Extract the [X, Y] coordinate from the center of the cell holding the provided text.  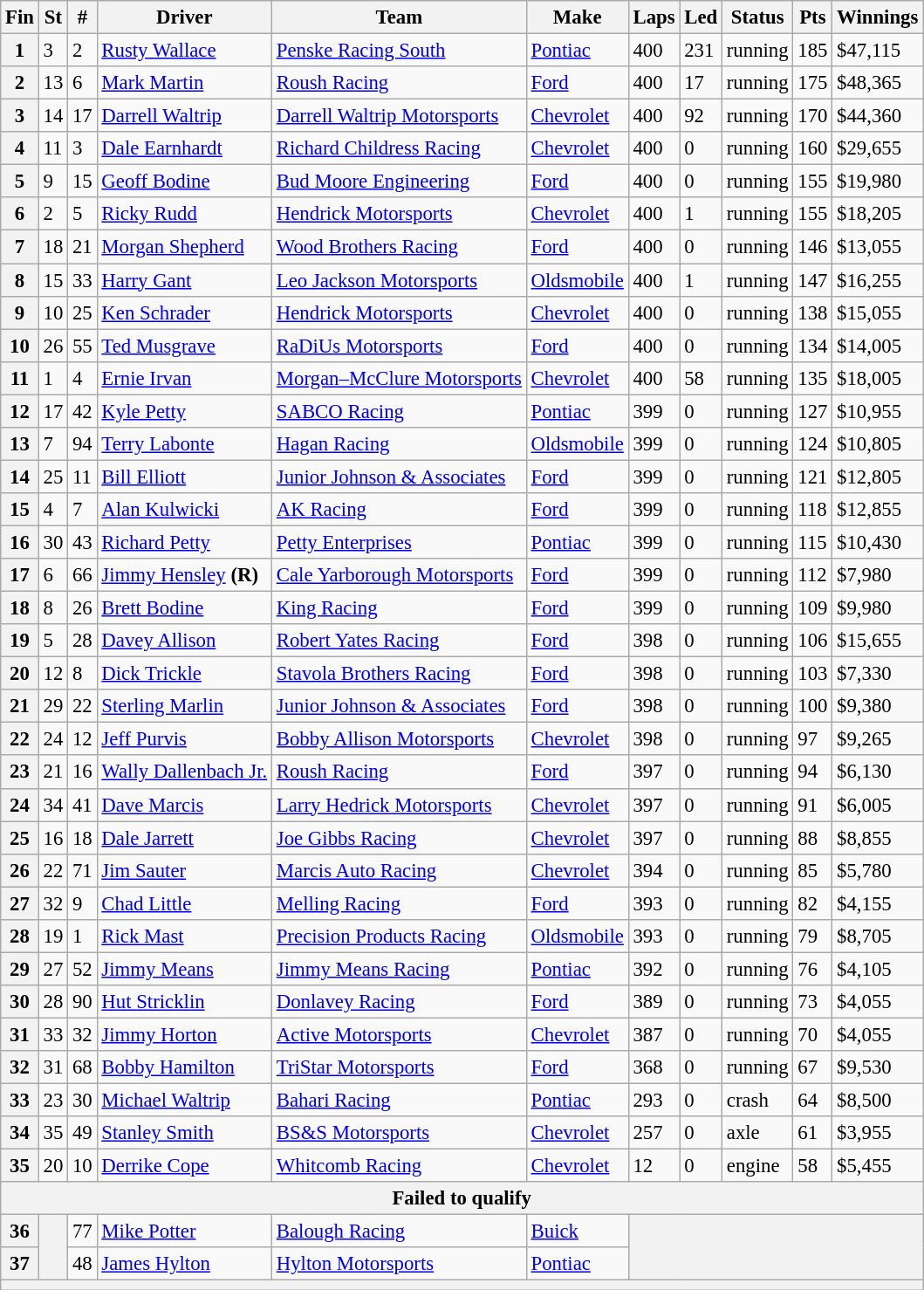
James Hylton [184, 1265]
Jimmy Means [184, 969]
85 [813, 870]
Penske Racing South [399, 51]
115 [813, 542]
Fin [20, 17]
67 [813, 1067]
Wally Dallenbach Jr. [184, 772]
$8,705 [878, 937]
Petty Enterprises [399, 542]
Failed to qualify [462, 1198]
61 [813, 1133]
97 [813, 739]
Harry Gant [184, 280]
$47,115 [878, 51]
$10,955 [878, 411]
71 [82, 870]
Richard Petty [184, 542]
Pts [813, 17]
BS&S Motorsports [399, 1133]
147 [813, 280]
36 [20, 1232]
Rusty Wallace [184, 51]
$13,055 [878, 247]
$6,130 [878, 772]
$44,360 [878, 116]
73 [813, 1002]
Leo Jackson Motorsports [399, 280]
37 [20, 1265]
389 [654, 1002]
Jimmy Means Racing [399, 969]
112 [813, 575]
crash [757, 1101]
Ricky Rudd [184, 214]
Cale Yarborough Motorsports [399, 575]
43 [82, 542]
175 [813, 83]
$48,365 [878, 83]
$5,780 [878, 870]
Active Motorsports [399, 1034]
St [52, 17]
Buick [578, 1232]
Sterling Marlin [184, 706]
Mike Potter [184, 1232]
Jimmy Horton [184, 1034]
124 [813, 444]
Whitcomb Racing [399, 1166]
$3,955 [878, 1133]
$16,255 [878, 280]
Dale Earnhardt [184, 148]
Donlavey Racing [399, 1002]
66 [82, 575]
Bobby Hamilton [184, 1067]
134 [813, 346]
axle [757, 1133]
Stavola Brothers Racing [399, 674]
$14,005 [878, 346]
Davey Allison [184, 641]
SABCO Racing [399, 411]
90 [82, 1002]
$9,265 [878, 739]
Melling Racing [399, 903]
Alan Kulwicki [184, 510]
Geoff Bodine [184, 182]
42 [82, 411]
135 [813, 378]
118 [813, 510]
Dave Marcis [184, 805]
Hylton Motorsports [399, 1265]
$9,380 [878, 706]
Mark Martin [184, 83]
76 [813, 969]
Jim Sauter [184, 870]
Winnings [878, 17]
368 [654, 1067]
$10,430 [878, 542]
# [82, 17]
Hut Stricklin [184, 1002]
$18,205 [878, 214]
Brett Bodine [184, 608]
231 [702, 51]
52 [82, 969]
103 [813, 674]
Rick Mast [184, 937]
Jeff Purvis [184, 739]
King Racing [399, 608]
387 [654, 1034]
185 [813, 51]
Dale Jarrett [184, 838]
$15,655 [878, 641]
$5,455 [878, 1166]
Team [399, 17]
Chad Little [184, 903]
$29,655 [878, 148]
49 [82, 1133]
Marcis Auto Racing [399, 870]
$8,855 [878, 838]
79 [813, 937]
Bobby Allison Motorsports [399, 739]
Ernie Irvan [184, 378]
Robert Yates Racing [399, 641]
160 [813, 148]
Dick Trickle [184, 674]
Stanley Smith [184, 1133]
127 [813, 411]
68 [82, 1067]
106 [813, 641]
RaDiUs Motorsports [399, 346]
$8,500 [878, 1101]
TriStar Motorsports [399, 1067]
Michael Waltrip [184, 1101]
Terry Labonte [184, 444]
Bud Moore Engineering [399, 182]
82 [813, 903]
Ted Musgrave [184, 346]
146 [813, 247]
Morgan–McClure Motorsports [399, 378]
Morgan Shepherd [184, 247]
Joe Gibbs Racing [399, 838]
Make [578, 17]
Balough Racing [399, 1232]
Wood Brothers Racing [399, 247]
88 [813, 838]
257 [654, 1133]
92 [702, 116]
394 [654, 870]
Bill Elliott [184, 477]
Jimmy Hensley (R) [184, 575]
Larry Hedrick Motorsports [399, 805]
77 [82, 1232]
$10,805 [878, 444]
$18,005 [878, 378]
121 [813, 477]
138 [813, 312]
AK Racing [399, 510]
109 [813, 608]
Hagan Racing [399, 444]
Darrell Waltrip [184, 116]
Driver [184, 17]
$6,005 [878, 805]
55 [82, 346]
Bahari Racing [399, 1101]
Precision Products Racing [399, 937]
$9,530 [878, 1067]
392 [654, 969]
70 [813, 1034]
Laps [654, 17]
$15,055 [878, 312]
$7,980 [878, 575]
$4,105 [878, 969]
41 [82, 805]
$12,855 [878, 510]
Richard Childress Racing [399, 148]
Ken Schrader [184, 312]
$19,980 [878, 182]
Status [757, 17]
48 [82, 1265]
$4,155 [878, 903]
Darrell Waltrip Motorsports [399, 116]
$12,805 [878, 477]
engine [757, 1166]
170 [813, 116]
293 [654, 1101]
$7,330 [878, 674]
100 [813, 706]
Derrike Cope [184, 1166]
Led [702, 17]
91 [813, 805]
Kyle Petty [184, 411]
$9,980 [878, 608]
64 [813, 1101]
